For the text-containing cell, return its midpoint in [x, y] coordinate format. 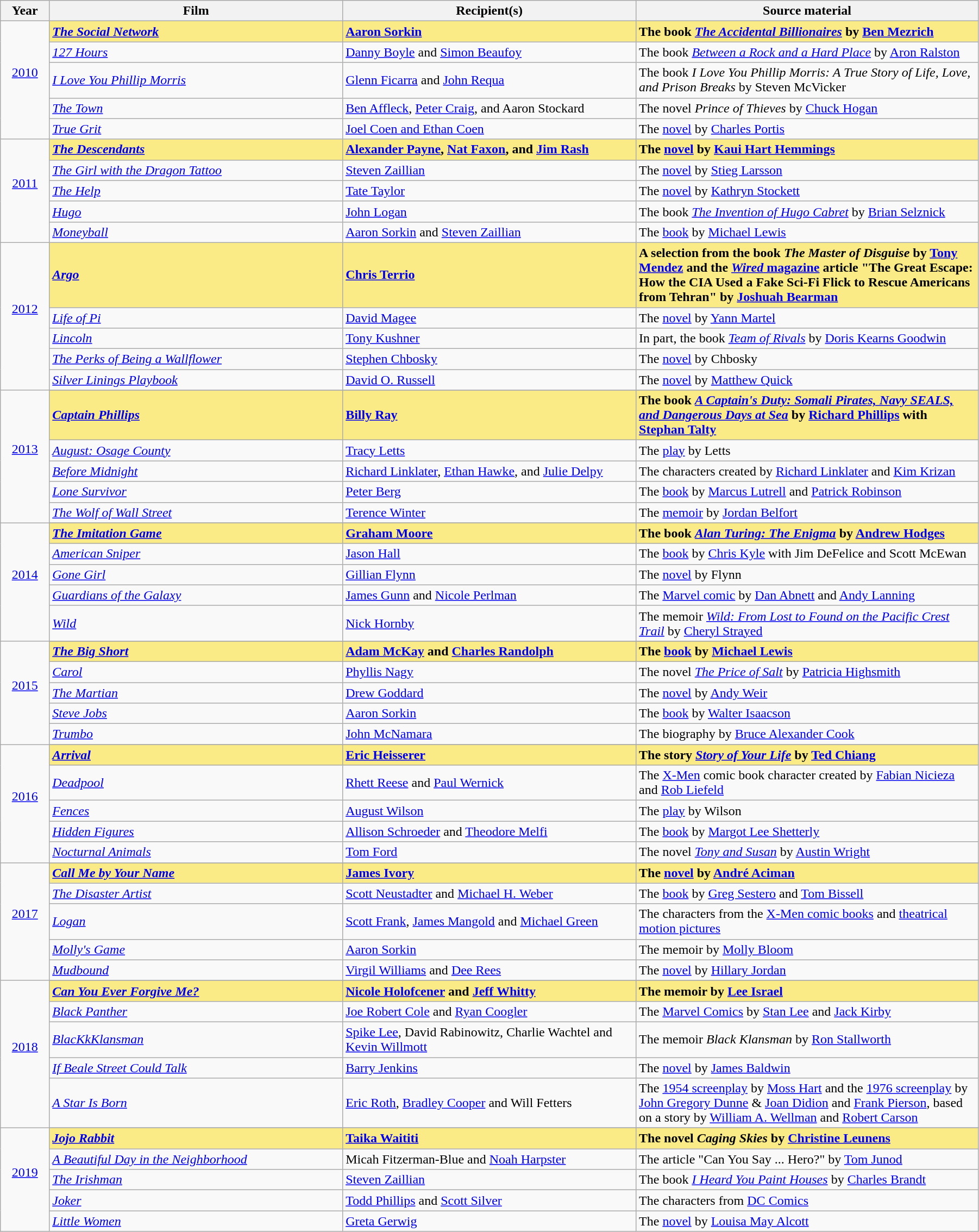
The characters from DC Comics [807, 1200]
Graham Moore [489, 533]
Arrival [196, 755]
Adam McKay and Charles Randolph [489, 651]
Drew Goddard [489, 693]
Virgil Williams and Dee Rees [489, 970]
The Martian [196, 693]
Little Women [196, 1221]
Allison Schroeder and Theodore Melfi [489, 831]
August Wilson [489, 811]
Aaron Sorkin and Steven Zaillian [489, 232]
Joe Robert Cole and Ryan Coogler [489, 1011]
The novel by Andy Weir [807, 693]
The Town [196, 108]
Nocturnal Animals [196, 852]
The book A Captain's Duty: Somali Pirates, Navy SEALS, and Dangerous Days at Sea by Richard Phillips with Stephan Talty [807, 415]
The play by Wilson [807, 811]
The novel Tony and Susan by Austin Wright [807, 852]
Scott Frank, James Mangold and Michael Green [489, 922]
The novel by Kaui Hart Hemmings [807, 149]
Can You Ever Forgive Me? [196, 991]
The Girl with the Dragon Tattoo [196, 170]
Lone Survivor [196, 492]
The novel Caging Skies by Christine Leunens [807, 1139]
The memoir Wild: From Lost to Found on the Pacific Crest Trail by Cheryl Strayed [807, 623]
The book I Love You Phillip Morris: A True Story of Life, Love, and Prison Breaks by Steven McVicker [807, 80]
Deadpool [196, 783]
Richard Linklater, Ethan Hawke, and Julie Delpy [489, 471]
Danny Boyle and Simon Beaufoy [489, 52]
David O. Russell [489, 380]
2012 [25, 316]
Ben Affleck, Peter Craig, and Aaron Stockard [489, 108]
Rhett Reese and Paul Wernick [489, 783]
Hugo [196, 211]
The novel by Chbosky [807, 359]
Glenn Ficarra and John Requa [489, 80]
Before Midnight [196, 471]
The article "Can You Say ... Hero?" by Tom Junod [807, 1159]
Carol [196, 672]
Barry Jenkins [489, 1068]
The novel Prince of Thieves by Chuck Hogan [807, 108]
Tracy Letts [489, 451]
The novel by Kathryn Stockett [807, 191]
The book The Accidental Billionaires by Ben Mezrich [807, 32]
David Magee [489, 318]
The novel by Charles Portis [807, 129]
The memoir by Lee Israel [807, 991]
Gillian Flynn [489, 574]
If Beale Street Could Talk [196, 1068]
2017 [25, 922]
In part, the book Team of Rivals by Doris Kearns Goodwin [807, 339]
The characters created by Richard Linklater and Kim Krizan [807, 471]
2018 [25, 1054]
2016 [25, 803]
Phyllis Nagy [489, 672]
Year [25, 11]
Film [196, 11]
Micah Fitzerman-Blue and Noah Harpster [489, 1159]
Hidden Figures [196, 831]
The book The Invention of Hugo Cabret by Brian Selznick [807, 211]
The memoir by Jordan Belfort [807, 512]
I Love You Phillip Morris [196, 80]
The Irishman [196, 1180]
The Wolf of Wall Street [196, 512]
Eric Heisserer [489, 755]
2019 [25, 1180]
Todd Phillips and Scott Silver [489, 1200]
Joel Coen and Ethan Coen [489, 129]
The Marvel comic by Dan Abnett and Andy Lanning [807, 595]
The memoir Black Klansman by Ron Stallworth [807, 1039]
Nick Hornby [489, 623]
A Beautiful Day in the Neighborhood [196, 1159]
Recipient(s) [489, 11]
Captain Phillips [196, 415]
Silver Linings Playbook [196, 380]
Call Me by Your Name [196, 873]
True Grit [196, 129]
Mudbound [196, 970]
Lincoln [196, 339]
Tom Ford [489, 852]
The book by Chris Kyle with Jim DeFelice and Scott McEwan [807, 554]
The biography by Bruce Alexander Cook [807, 734]
Source material [807, 11]
The Help [196, 191]
A Star Is Born [196, 1103]
The novel by Stieg Larsson [807, 170]
Alexander Payne, Nat Faxon, and Jim Rash [489, 149]
The Marvel Comics by Stan Lee and Jack Kirby [807, 1011]
Molly's Game [196, 949]
The X-Men comic book character created by Fabian Nicieza and Rob Liefeld [807, 783]
The novel by André Aciman [807, 873]
The characters from the X-Men comic books and theatrical motion pictures [807, 922]
The novel by James Baldwin [807, 1068]
August: Osage County [196, 451]
127 Hours [196, 52]
Moneyball [196, 232]
Tony Kushner [489, 339]
James Gunn and Nicole Perlman [489, 595]
The novel by Yann Martel [807, 318]
The novel by Matthew Quick [807, 380]
Scott Neustadter and Michael H. Weber [489, 893]
Black Panther [196, 1011]
Steve Jobs [196, 714]
The book by Greg Sestero and Tom Bissell [807, 893]
Tate Taylor [489, 191]
Fences [196, 811]
Nicole Holofcener and Jeff Whitty [489, 991]
John Logan [489, 211]
The book Between a Rock and a Hard Place by Aron Ralston [807, 52]
Taika Waititi [489, 1139]
Argo [196, 275]
Wild [196, 623]
The book by Margot Lee Shetterly [807, 831]
Billy Ray [489, 415]
Stephen Chbosky [489, 359]
The play by Letts [807, 451]
The Disaster Artist [196, 893]
Guardians of the Galaxy [196, 595]
The memoir by Molly Bloom [807, 949]
BlacKkKlansman [196, 1039]
Chris Terrio [489, 275]
2010 [25, 80]
Trumbo [196, 734]
Greta Gerwig [489, 1221]
Logan [196, 922]
The Social Network [196, 32]
Spike Lee, David Rabinowitz, Charlie Wachtel and Kevin Willmott [489, 1039]
Gone Girl [196, 574]
Terence Winter [489, 512]
The novel by Hillary Jordan [807, 970]
The book I Heard You Paint Houses by Charles Brandt [807, 1180]
Peter Berg [489, 492]
Eric Roth, Bradley Cooper and Will Fetters [489, 1103]
Life of Pi [196, 318]
American Sniper [196, 554]
John McNamara [489, 734]
The Perks of Being a Wallflower [196, 359]
Joker [196, 1200]
Jojo Rabbit [196, 1139]
The novel by Flynn [807, 574]
James Ivory [489, 873]
2011 [25, 191]
2014 [25, 581]
The Imitation Game [196, 533]
The story Story of Your Life by Ted Chiang [807, 755]
The Big Short [196, 651]
The book by Marcus Lutrell and Patrick Robinson [807, 492]
The novel by Louisa May Alcott [807, 1221]
The novel The Price of Salt by Patricia Highsmith [807, 672]
Jason Hall [489, 554]
The book by Walter Isaacson [807, 714]
The book Alan Turing: The Enigma by Andrew Hodges [807, 533]
2015 [25, 692]
2013 [25, 456]
The Descendants [196, 149]
